Detect which cell encompasses the target text, then output its (X, Y) center coordinate. 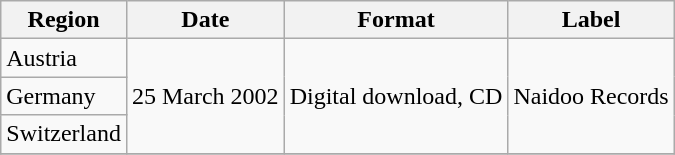
Digital download, CD (396, 96)
Region (64, 20)
Format (396, 20)
Switzerland (64, 134)
Label (591, 20)
Naidoo Records (591, 96)
Austria (64, 58)
Date (205, 20)
Germany (64, 96)
25 March 2002 (205, 96)
